Find where the given text appears and provide that cell's center as [X, Y] coordinate. 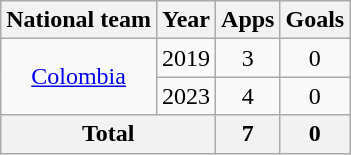
National team [79, 20]
Apps [248, 20]
2023 [186, 96]
Goals [315, 20]
Year [186, 20]
Colombia [79, 77]
3 [248, 58]
4 [248, 96]
2019 [186, 58]
Total [108, 134]
7 [248, 134]
